Extract the (X, Y) coordinate from the center of the cell holding the provided text.  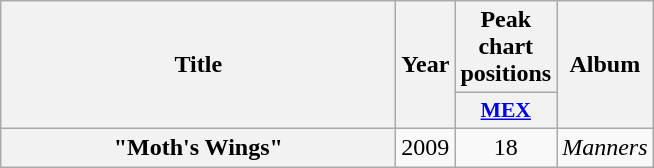
"Moth's Wings" (198, 147)
Year (426, 65)
Manners (605, 147)
Album (605, 65)
18 (506, 147)
2009 (426, 147)
MEX (506, 111)
Title (198, 65)
Peak chart positions (506, 47)
